Locate the cell with the specified text and output its (X, Y) center coordinate. 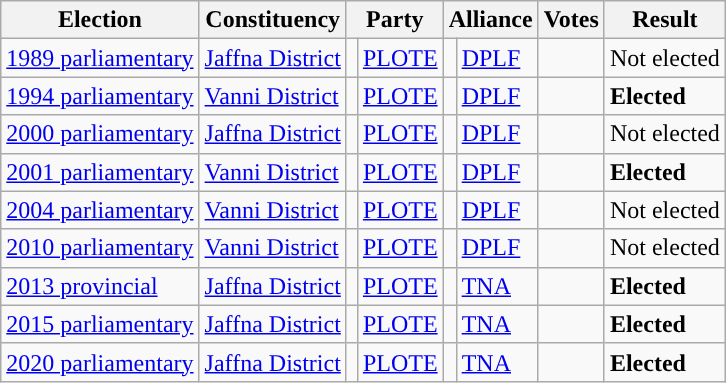
2013 provincial (100, 286)
1989 parliamentary (100, 58)
Election (100, 20)
Alliance (490, 20)
Votes (571, 20)
1994 parliamentary (100, 96)
Party (394, 20)
Result (664, 20)
2004 parliamentary (100, 210)
2020 parliamentary (100, 362)
2001 parliamentary (100, 172)
2015 parliamentary (100, 324)
2000 parliamentary (100, 134)
Constituency (272, 20)
2010 parliamentary (100, 248)
